Provide the [X, Y] coordinate of the cell's center where the given text is located.  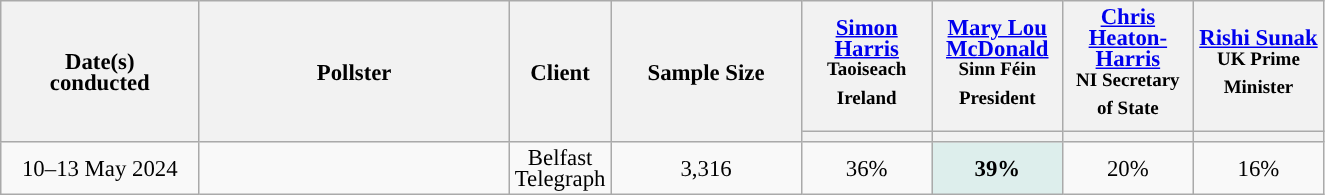
Pollster [354, 72]
10–13 May 2024 [100, 168]
3,316 [706, 168]
Rishi Sunak UK Prime Minister [1258, 66]
16% [1258, 168]
Sample Size [706, 72]
Chris Heaton-Harris NI Secretary of State [1128, 66]
Date(s)conducted [100, 72]
Simon Harris Taoiseach Ireland [866, 66]
Mary Lou McDonald Sinn Féin President [998, 66]
Client [560, 72]
39% [998, 168]
20% [1128, 168]
Belfast Telegraph [560, 168]
36% [866, 168]
